For the text-containing cell, return its midpoint in [X, Y] coordinate format. 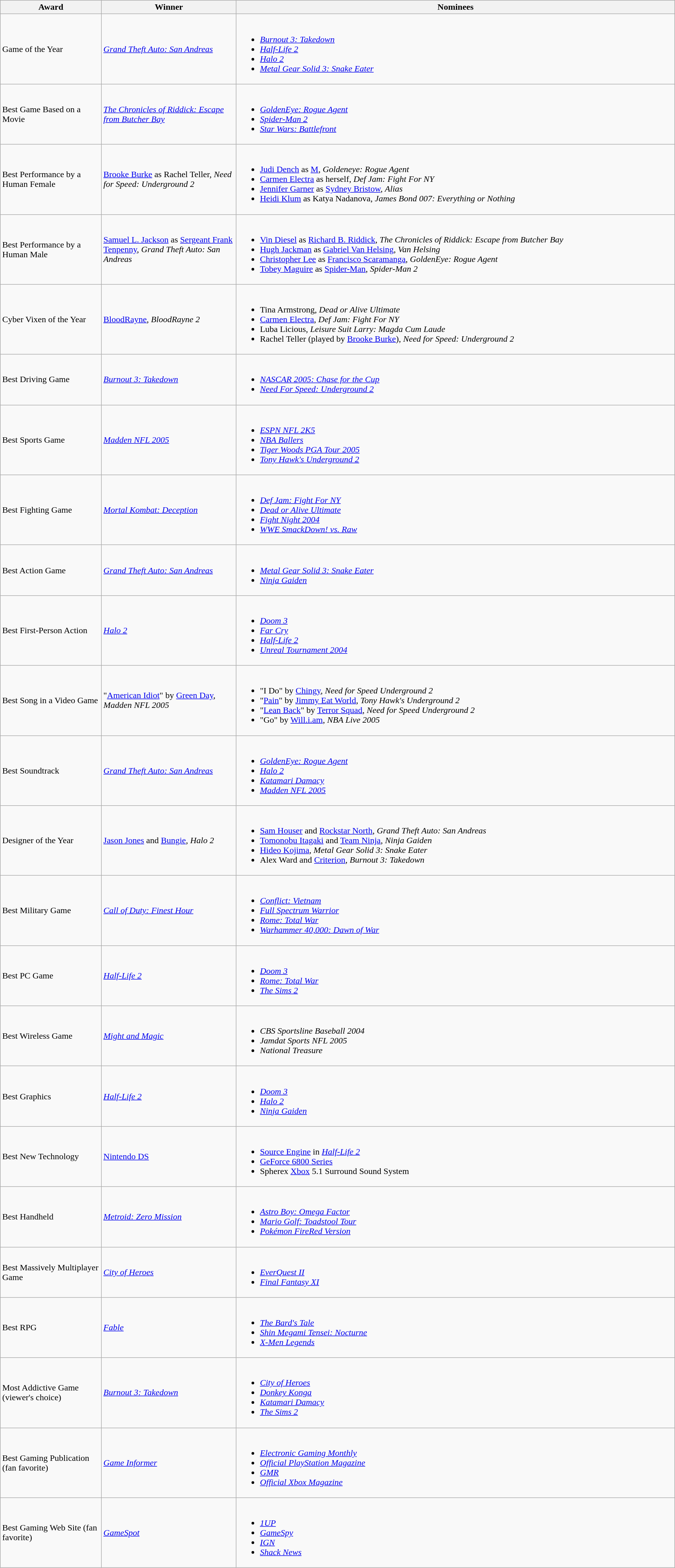
Mortal Kombat: Deception [169, 510]
Call of Duty: Finest Hour [169, 911]
Brooke Burke as Rachel Teller, Need for Speed: Underground 2 [169, 179]
Winner [169, 7]
"American Idiot" by Green Day, Madden NFL 2005 [169, 700]
Best Fighting Game [51, 510]
CBS Sportsline Baseball 2004Jamdat Sports NFL 2005National Treasure [455, 1036]
Best Gaming Web Site (fan favorite) [51, 1533]
Best Driving Game [51, 380]
NASCAR 2005: Chase for the CupNeed For Speed: Underground 2 [455, 380]
Game of the Year [51, 49]
City of HeroesDonkey KongaKatamari DamacyThe Sims 2 [455, 1393]
Best New Technology [51, 1157]
Best First-Person Action [51, 630]
Best Song in a Video Game [51, 700]
Cyber Vixen of the Year [51, 319]
Electronic Gaming MonthlyOfficial PlayStation MagazineGMROfficial Xbox Magazine [455, 1463]
Best RPG [51, 1328]
Nominees [455, 7]
Best Sports Game [51, 440]
Best Soundtrack [51, 770]
Designer of the Year [51, 841]
Best Wireless Game [51, 1036]
Samuel L. Jackson as Sergeant Frank Tenpenny, Grand Theft Auto: San Andreas [169, 249]
Doom 3Halo 2Ninja Gaiden [455, 1096]
Best Game Based on a Movie [51, 114]
Game Informer [169, 1463]
ESPN NFL 2K5NBA BallersTiger Woods PGA Tour 2005Tony Hawk's Underground 2 [455, 440]
The Chronicles of Riddick: Escape from Butcher Bay [169, 114]
Best Handheld [51, 1217]
Nintendo DS [169, 1157]
Award [51, 7]
GoldenEye: Rogue AgentHalo 2Katamari DamacyMadden NFL 2005 [455, 770]
Most Addictive Game (viewer's choice) [51, 1393]
Metal Gear Solid 3: Snake EaterNinja Gaiden [455, 570]
Best Gaming Publication (fan favorite) [51, 1463]
Best PC Game [51, 976]
The Bard's TaleShin Megami Tensei: NocturneX-Men Legends [455, 1328]
BloodRayne, BloodRayne 2 [169, 319]
Conflict: VietnamFull Spectrum WarriorRome: Total WarWarhammer 40,000: Dawn of War [455, 911]
GameSpot [169, 1533]
Best Graphics [51, 1096]
Best Military Game [51, 911]
Madden NFL 2005 [169, 440]
Halo 2 [169, 630]
Jason Jones and Bungie, Halo 2 [169, 841]
Astro Boy: Omega FactorMario Golf: Toadstool TourPokémon FireRed Version [455, 1217]
Source Engine in Half-Life 2GeForce 6800 SeriesSpherex Xbox 5.1 Surround Sound System [455, 1157]
City of Heroes [169, 1272]
1UPGameSpyIGNShack News [455, 1533]
Doom 3Rome: Total WarThe Sims 2 [455, 976]
Might and Magic [169, 1036]
Best Performance by a Human Male [51, 249]
Best Performance by a Human Female [51, 179]
Burnout 3: TakedownHalf-Life 2Halo 2Metal Gear Solid 3: Snake Eater [455, 49]
Doom 3Far CryHalf-Life 2Unreal Tournament 2004 [455, 630]
Best Massively Multiplayer Game [51, 1272]
EverQuest IIFinal Fantasy XI [455, 1272]
Def Jam: Fight For NYDead or Alive UltimateFight Night 2004WWE SmackDown! vs. Raw [455, 510]
Metroid: Zero Mission [169, 1217]
GoldenEye: Rogue AgentSpider-Man 2Star Wars: Battlefront [455, 114]
Best Action Game [51, 570]
Fable [169, 1328]
